Identify which cell holds the provided text, then report its [x, y] central coordinate. 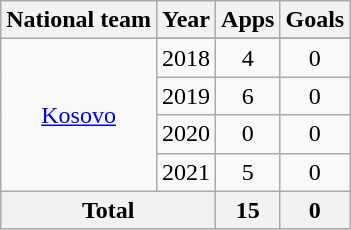
Goals [315, 20]
2021 [186, 172]
2020 [186, 134]
2018 [186, 58]
National team [79, 20]
6 [248, 96]
Year [186, 20]
Kosovo [79, 115]
Total [108, 210]
Apps [248, 20]
15 [248, 210]
2019 [186, 96]
5 [248, 172]
4 [248, 58]
